Scan for the cell matching the given text and deliver its (X, Y) coordinate at center. 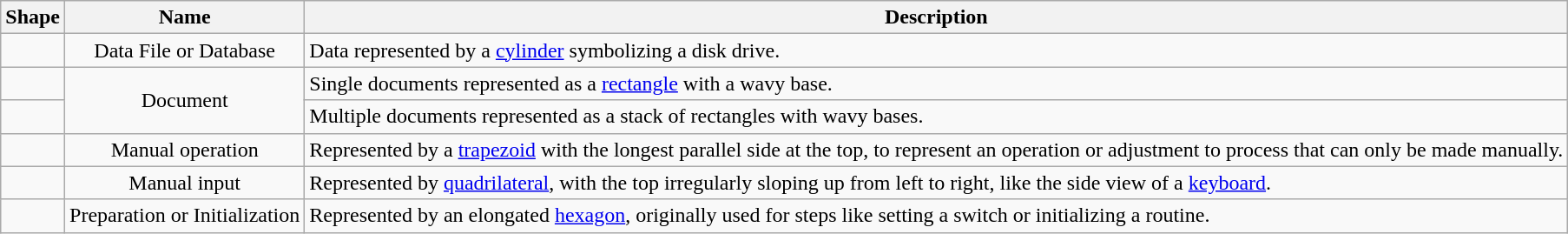
Represented by an elongated hexagon, originally used for steps like setting a switch or initializing a routine. (936, 216)
Data File or Database (185, 50)
Multiple documents represented as a stack of rectangles with wavy bases. (936, 117)
Name (185, 17)
Shape (33, 17)
Data represented by a cylinder symbolizing a disk drive. (936, 50)
Manual input (185, 183)
Single documents represented as a rectangle with a wavy base. (936, 84)
Represented by quadrilateral, with the top irregularly sloping up from left to right, like the side view of a keyboard. (936, 183)
Manual operation (185, 150)
Description (936, 17)
Document (185, 100)
Preparation or Initialization (185, 216)
